Pinpoint the cell where the given text exists, returning its (x, y) midpoint coordinate. 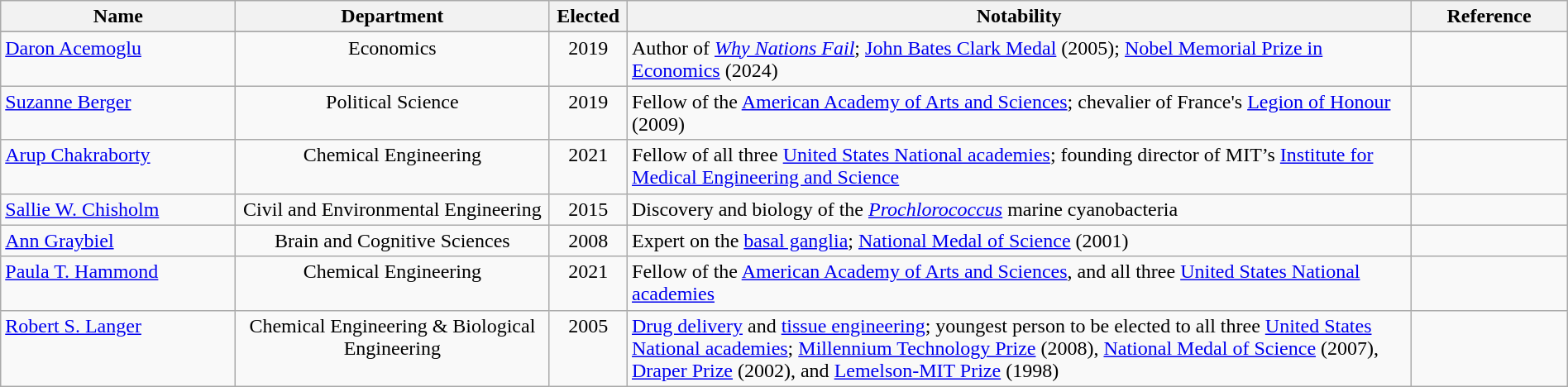
Civil and Environmental Engineering (392, 209)
Discovery and biology of the Prochlorococcus marine cyanobacteria (1019, 209)
Author of Why Nations Fail; John Bates Clark Medal (2005); Nobel Memorial Prize in Economics (2024) (1019, 60)
Ann Graybiel (118, 241)
Sallie W. Chisholm (118, 209)
2008 (589, 241)
Notability (1019, 17)
Fellow of the American Academy of Arts and Sciences; chevalier of France's Legion of Honour (2009) (1019, 112)
Expert on the basal ganglia; National Medal of Science (2001) (1019, 241)
Reference (1489, 17)
Name (118, 17)
Fellow of the American Academy of Arts and Sciences, and all three United States National academies (1019, 283)
Political Science (392, 112)
Economics (392, 60)
Elected (589, 17)
2015 (589, 209)
Chemical Engineering & Biological Engineering (392, 348)
Department (392, 17)
Paula T. Hammond (118, 283)
Fellow of all three United States National academies; founding director of MIT’s Institute for Medical Engineering and Science (1019, 167)
Brain and Cognitive Sciences (392, 241)
2005 (589, 348)
Daron Acemoglu (118, 60)
Robert S. Langer (118, 348)
Arup Chakraborty (118, 167)
Suzanne Berger (118, 112)
